Pinpoint the cell where the given text exists, returning its (x, y) midpoint coordinate. 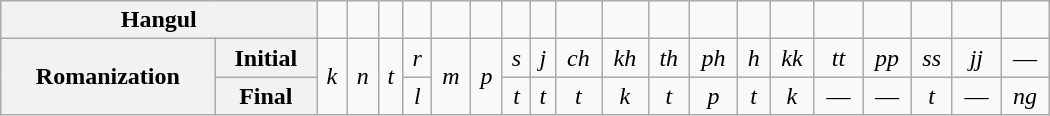
Hangul (159, 20)
s (516, 58)
h (754, 58)
ph (713, 58)
tt (838, 58)
ss (932, 58)
jj (976, 58)
ch (578, 58)
l (417, 96)
m (450, 77)
n (363, 77)
kk (792, 58)
th (668, 58)
r (417, 58)
j (543, 58)
Romanization (108, 77)
Final (266, 96)
ng (1026, 96)
pp (887, 58)
Initial (266, 58)
kh (626, 58)
